Output the (x, y) coordinate of the center of the cell containing the given text.  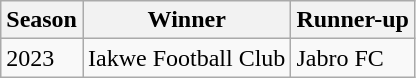
Season (42, 20)
Winner (186, 20)
Runner-up (353, 20)
Jabro FC (353, 58)
Iakwe Football Club (186, 58)
2023 (42, 58)
